Determine the (x, y) coordinate at the center of the cell enclosing the given text.  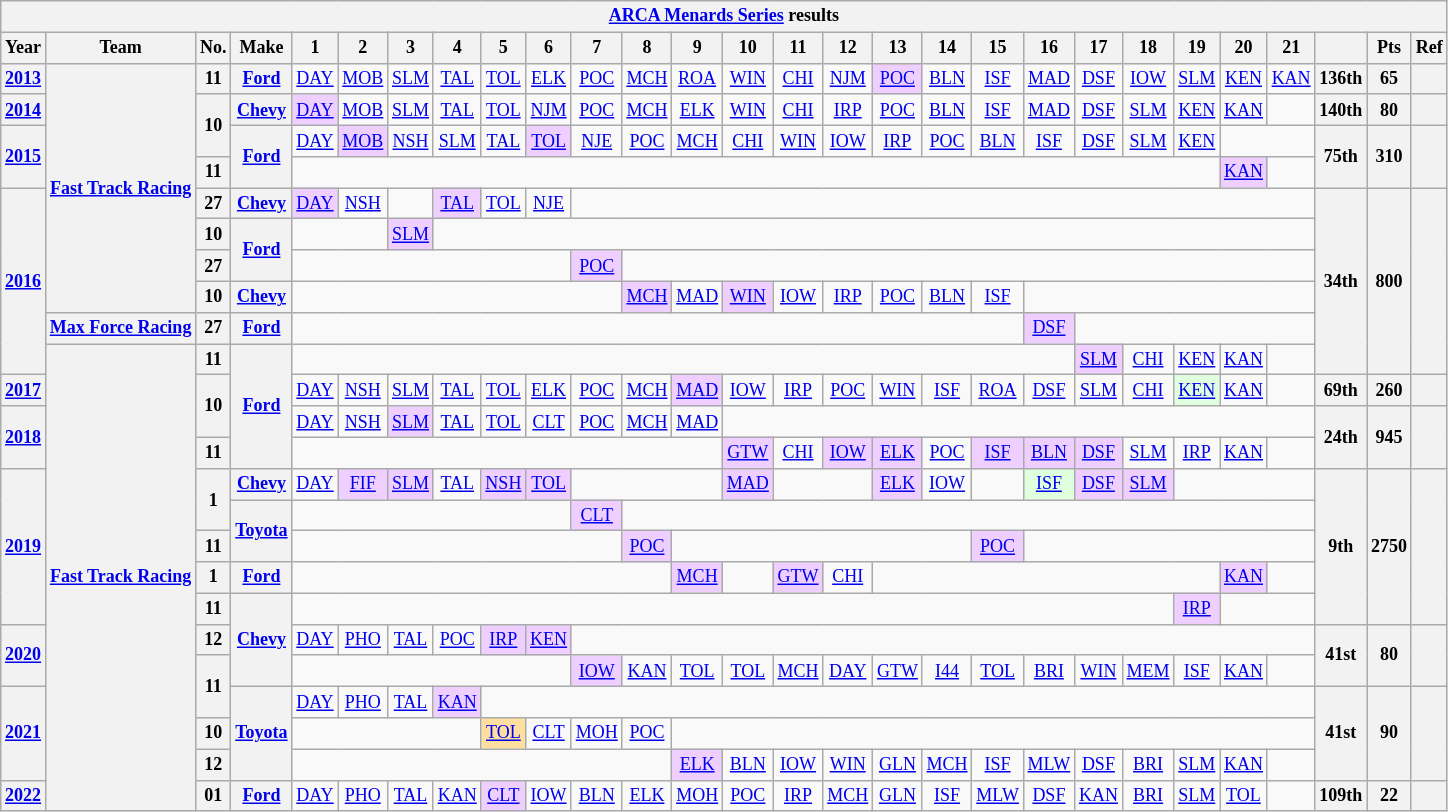
800 (1390, 282)
Ref (1429, 48)
2020 (24, 655)
2013 (24, 78)
Year (24, 48)
13 (898, 48)
2022 (24, 796)
69th (1341, 390)
6 (549, 48)
140th (1341, 110)
16 (1048, 48)
17 (1099, 48)
21 (1291, 48)
19 (1197, 48)
2016 (24, 282)
90 (1390, 734)
2018 (24, 437)
Make (262, 48)
22 (1390, 796)
01 (214, 796)
2019 (24, 546)
24th (1341, 437)
2 (363, 48)
4 (457, 48)
Pts (1390, 48)
75th (1341, 156)
9th (1341, 546)
MEM (1148, 670)
ARCA Menards Series results (724, 16)
Team (120, 48)
34th (1341, 282)
136th (1341, 78)
9 (698, 48)
14 (947, 48)
2750 (1390, 546)
7 (596, 48)
5 (504, 48)
3 (411, 48)
8 (647, 48)
20 (1244, 48)
FIF (363, 484)
18 (1148, 48)
945 (1390, 437)
260 (1390, 390)
65 (1390, 78)
2014 (24, 110)
2017 (24, 390)
2021 (24, 734)
15 (998, 48)
2015 (24, 156)
310 (1390, 156)
109th (1341, 796)
Max Force Racing (120, 328)
No. (214, 48)
I44 (947, 670)
